Output the [X, Y] coordinate of the center of the cell containing the given text.  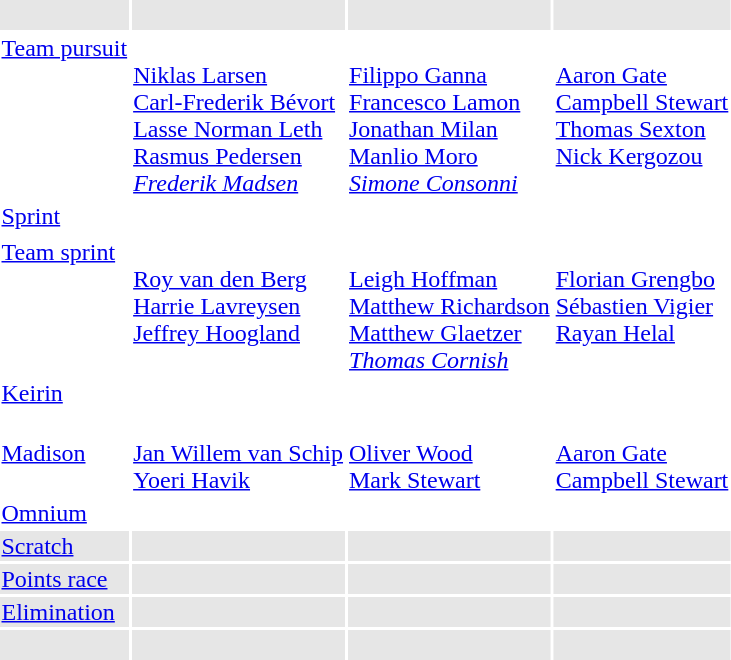
Elimination [64, 612]
Niklas LarsenCarl-Frederik BévortLasse Norman LethRasmus PedersenFrederik Madsen [238, 116]
Keirin [64, 393]
Roy van den BergHarrie LavreysenJeffrey Hoogland [238, 306]
Leigh HoffmanMatthew RichardsonMatthew GlaetzerThomas Cornish [450, 306]
Oliver WoodMark Stewart [450, 453]
Team sprint [64, 306]
Aaron GateCampbell StewartThomas SextonNick Kergozou [642, 116]
Madison [64, 453]
Florian GrengboSébastien VigierRayan Helal [642, 306]
Team pursuit [64, 116]
Aaron GateCampbell Stewart [642, 453]
Points race [64, 579]
Omnium [64, 513]
Scratch [64, 546]
Filippo GannaFrancesco LamonJonathan MilanManlio MoroSimone Consonni [450, 116]
Jan Willem van SchipYoeri Havik [238, 453]
Sprint [64, 216]
